Pinpoint the cell where the given text exists, returning its [X, Y] midpoint coordinate. 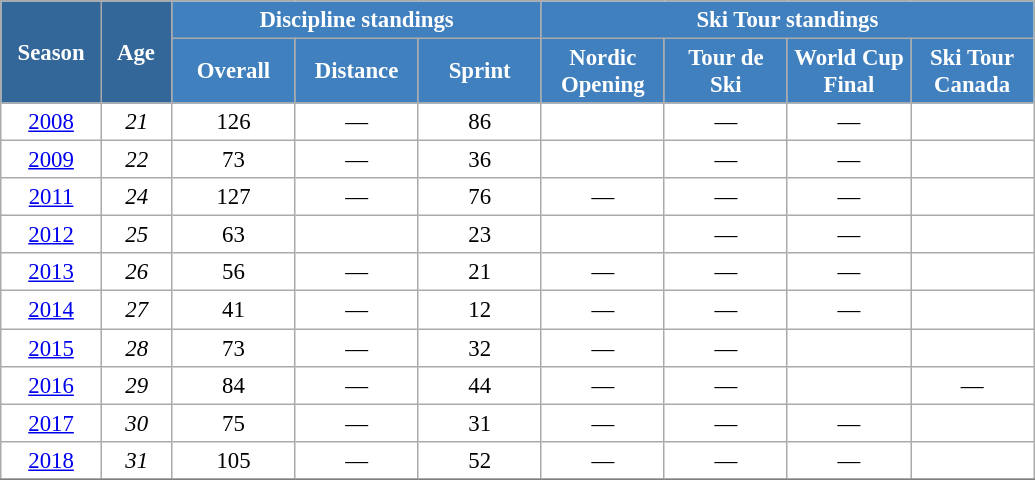
Overall [234, 72]
Tour deSki [726, 72]
126 [234, 122]
30 [136, 423]
26 [136, 273]
29 [136, 385]
127 [234, 197]
25 [136, 235]
Age [136, 52]
Sprint [480, 72]
44 [480, 385]
2014 [52, 310]
NordicOpening [602, 72]
2012 [52, 235]
23 [480, 235]
2009 [52, 160]
2011 [52, 197]
76 [480, 197]
32 [480, 348]
105 [234, 460]
52 [480, 460]
Distance [356, 72]
36 [480, 160]
41 [234, 310]
75 [234, 423]
27 [136, 310]
24 [136, 197]
Season [52, 52]
63 [234, 235]
2008 [52, 122]
28 [136, 348]
56 [234, 273]
2018 [52, 460]
Ski TourCanada [972, 72]
Ski Tour standings [787, 20]
2015 [52, 348]
Discipline standings [356, 20]
86 [480, 122]
2017 [52, 423]
2016 [52, 385]
World CupFinal [848, 72]
22 [136, 160]
2013 [52, 273]
84 [234, 385]
12 [480, 310]
